For the text-containing cell, return its midpoint in (x, y) coordinate format. 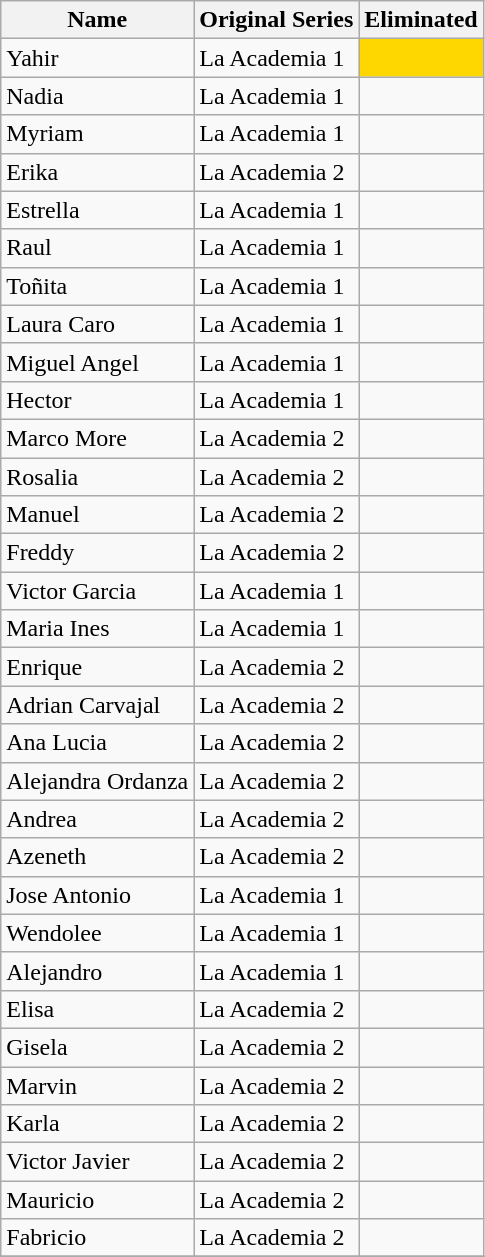
Gisela (98, 1047)
Wendolee (98, 933)
Myriam (98, 134)
Alejandra Ordanza (98, 781)
Victor Javier (98, 1162)
Marvin (98, 1085)
Hector (98, 400)
Yahir (98, 58)
Manuel (98, 515)
Toñita (98, 286)
Freddy (98, 553)
Andrea (98, 819)
Victor Garcia (98, 591)
Enrique (98, 667)
Jose Antonio (98, 895)
Karla (98, 1124)
Nadia (98, 96)
Laura Caro (98, 324)
Eliminated (421, 20)
Miguel Angel (98, 362)
Original Series (276, 20)
Azeneth (98, 857)
Alejandro (98, 971)
Adrian Carvajal (98, 705)
Name (98, 20)
Maria Ines (98, 629)
Raul (98, 248)
Erika (98, 172)
Mauricio (98, 1200)
Fabricio (98, 1238)
Estrella (98, 210)
Elisa (98, 1009)
Ana Lucia (98, 743)
Marco More (98, 438)
Rosalia (98, 477)
